Find where the given text appears and provide that cell's center as [x, y] coordinate. 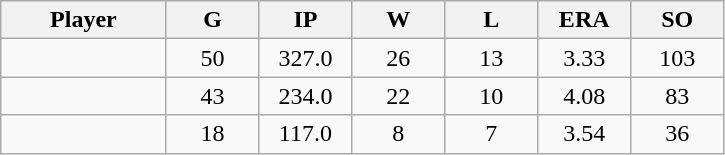
83 [678, 96]
26 [398, 58]
IP [306, 20]
8 [398, 134]
Player [84, 20]
10 [492, 96]
3.33 [584, 58]
103 [678, 58]
SO [678, 20]
7 [492, 134]
4.08 [584, 96]
234.0 [306, 96]
18 [212, 134]
50 [212, 58]
22 [398, 96]
G [212, 20]
117.0 [306, 134]
W [398, 20]
L [492, 20]
327.0 [306, 58]
43 [212, 96]
36 [678, 134]
3.54 [584, 134]
ERA [584, 20]
13 [492, 58]
